From the cell containing the given text, extract its center point as (X, Y) coordinate. 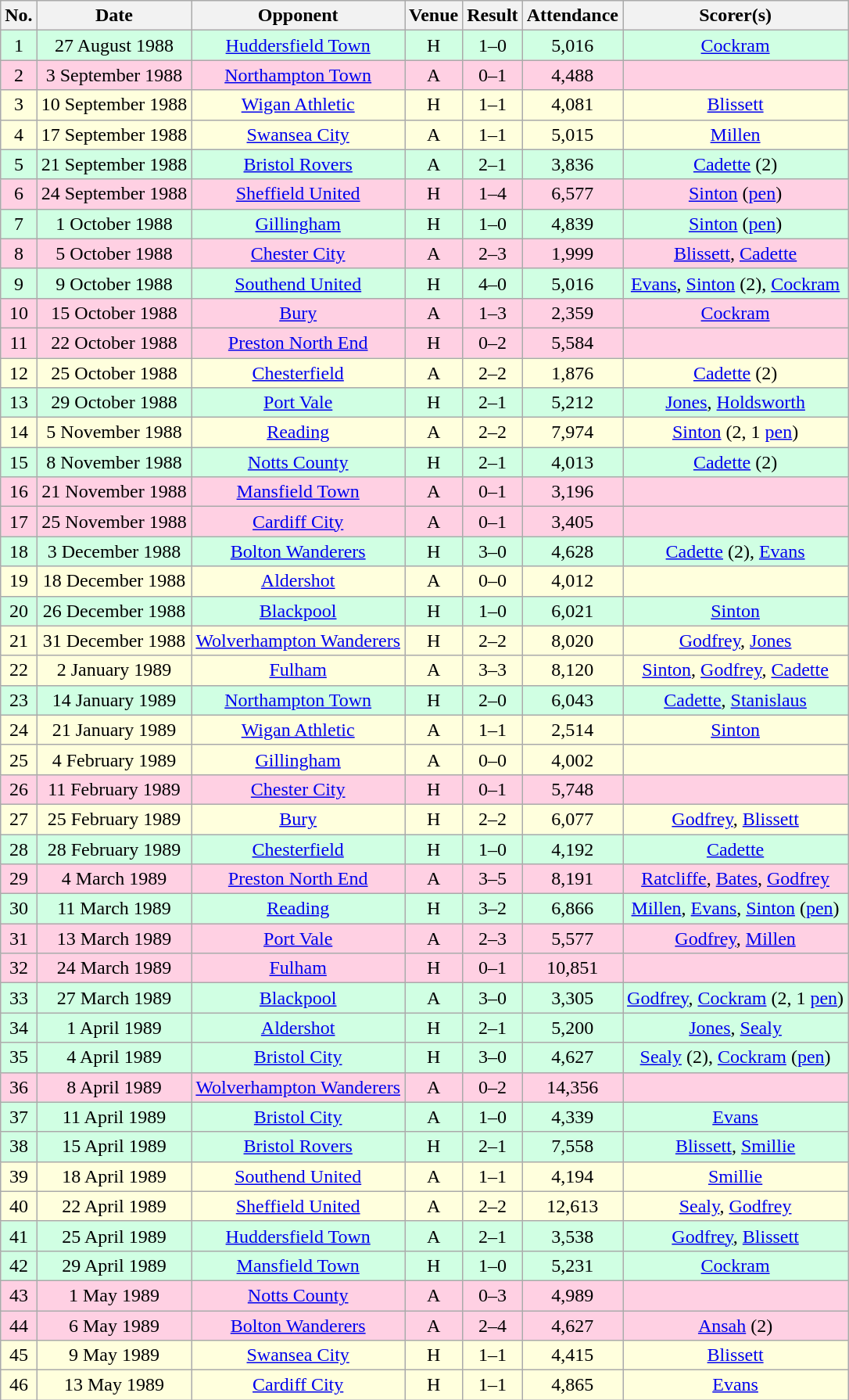
6,577 (572, 194)
3–5 (493, 879)
10 (19, 313)
5,577 (572, 939)
5,584 (572, 343)
25 October 1988 (114, 373)
1,999 (572, 253)
Opponent (299, 16)
25 (19, 759)
Cadette, Stanislaus (736, 700)
6,043 (572, 700)
Attendance (572, 16)
8 (19, 253)
23 (19, 700)
3,196 (572, 492)
9 October 1988 (114, 283)
4 February 1989 (114, 759)
35 (19, 1057)
Ratcliffe, Bates, Godfrey (736, 879)
Millen (736, 135)
Blissett, Cadette (736, 253)
1 April 1989 (114, 1028)
39 (19, 1176)
18 April 1989 (114, 1176)
Sinton, Godfrey, Cadette (736, 670)
5,748 (572, 789)
22 (19, 670)
1–3 (493, 313)
44 (19, 1326)
4,002 (572, 759)
33 (19, 998)
5,212 (572, 403)
26 (19, 789)
Sealy (2), Cockram (pen) (736, 1057)
7 (19, 224)
4 (19, 135)
24 March 1989 (114, 968)
11 April 1989 (114, 1117)
25 April 1989 (114, 1236)
10 September 1988 (114, 105)
38 (19, 1147)
1,876 (572, 373)
12,613 (572, 1206)
2–0 (493, 700)
4,192 (572, 849)
14,356 (572, 1087)
21 September 1988 (114, 164)
4,339 (572, 1117)
1 October 1988 (114, 224)
13 (19, 403)
19 (19, 581)
Blissett, Smillie (736, 1147)
27 August 1988 (114, 45)
Evans, Sinton (2), Cockram (736, 283)
14 (19, 433)
4,194 (572, 1176)
Jones, Sealy (736, 1028)
6,866 (572, 909)
5,200 (572, 1028)
6,021 (572, 611)
15 (19, 462)
4,013 (572, 462)
24 September 1988 (114, 194)
3,836 (572, 164)
Jones, Holdsworth (736, 403)
3 (19, 105)
1–4 (493, 194)
17 September 1988 (114, 135)
21 November 1988 (114, 492)
13 March 1989 (114, 939)
5 (19, 164)
31 (19, 939)
5,231 (572, 1265)
4,628 (572, 551)
2,359 (572, 313)
2 (19, 75)
3,405 (572, 522)
4,865 (572, 1385)
36 (19, 1087)
2,514 (572, 730)
Sinton (2, 1 pen) (736, 433)
8 April 1989 (114, 1087)
18 (19, 551)
7,974 (572, 433)
15 October 1988 (114, 313)
4–0 (493, 283)
4 April 1989 (114, 1057)
29 October 1988 (114, 403)
45 (19, 1355)
37 (19, 1117)
6 (19, 194)
Date (114, 16)
7,558 (572, 1147)
3 December 1988 (114, 551)
11 March 1989 (114, 909)
Cadette (2), Evans (736, 551)
40 (19, 1206)
9 May 1989 (114, 1355)
29 (19, 879)
12 (19, 373)
41 (19, 1236)
Smillie (736, 1176)
10,851 (572, 968)
30 (19, 909)
21 (19, 641)
46 (19, 1385)
Godfrey, Cockram (2, 1 pen) (736, 998)
5,015 (572, 135)
2 January 1989 (114, 670)
3–2 (493, 909)
8 November 1988 (114, 462)
4,989 (572, 1295)
4,012 (572, 581)
27 March 1989 (114, 998)
No. (19, 16)
Millen, Evans, Sinton (pen) (736, 909)
22 April 1989 (114, 1206)
4,839 (572, 224)
5 November 1988 (114, 433)
28 (19, 849)
15 April 1989 (114, 1147)
22 October 1988 (114, 343)
16 (19, 492)
3,538 (572, 1236)
26 December 1988 (114, 611)
8,191 (572, 879)
21 January 1989 (114, 730)
11 February 1989 (114, 789)
4,081 (572, 105)
42 (19, 1265)
27 (19, 819)
Cadette (736, 849)
3–3 (493, 670)
Result (493, 16)
43 (19, 1295)
34 (19, 1028)
25 November 1988 (114, 522)
Godfrey, Jones (736, 641)
32 (19, 968)
Venue (434, 16)
6,077 (572, 819)
3,305 (572, 998)
13 May 1989 (114, 1385)
11 (19, 343)
4,415 (572, 1355)
0–3 (493, 1295)
Sealy, Godfrey (736, 1206)
20 (19, 611)
28 February 1989 (114, 849)
3 September 1988 (114, 75)
8,120 (572, 670)
5 October 1988 (114, 253)
1 May 1989 (114, 1295)
18 December 1988 (114, 581)
2–4 (493, 1326)
6 May 1989 (114, 1326)
1 (19, 45)
9 (19, 283)
4 March 1989 (114, 879)
Godfrey, Millen (736, 939)
14 January 1989 (114, 700)
31 December 1988 (114, 641)
Ansah (2) (736, 1326)
4,488 (572, 75)
8,020 (572, 641)
17 (19, 522)
Scorer(s) (736, 16)
24 (19, 730)
29 April 1989 (114, 1265)
25 February 1989 (114, 819)
